Return the [X, Y] coordinate for the center point of the cell that contains the specified text.  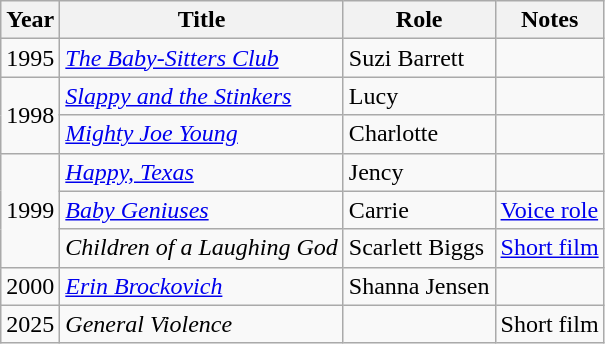
Lucy [419, 96]
1998 [30, 115]
Shanna Jensen [419, 286]
Slappy and the Stinkers [202, 96]
Scarlett Biggs [419, 248]
The Baby-Sitters Club [202, 58]
Notes [550, 20]
Suzi Barrett [419, 58]
Jency [419, 172]
1999 [30, 210]
1995 [30, 58]
Charlotte [419, 134]
Title [202, 20]
Role [419, 20]
Happy, Texas [202, 172]
2025 [30, 324]
Carrie [419, 210]
Erin Brockovich [202, 286]
Voice role [550, 210]
Children of a Laughing God [202, 248]
Baby Geniuses [202, 210]
Mighty Joe Young [202, 134]
2000 [30, 286]
Year [30, 20]
General Violence [202, 324]
